Provide the [x, y] coordinate of the cell's center where the given text is located.  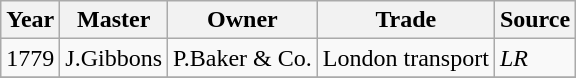
J.Gibbons [114, 58]
LR [534, 58]
Master [114, 20]
1779 [30, 58]
Source [534, 20]
Trade [406, 20]
London transport [406, 58]
Owner [243, 20]
P.Baker & Co. [243, 58]
Year [30, 20]
